Capture the cell that displays the provided text and extract its (X, Y) central coordinate. 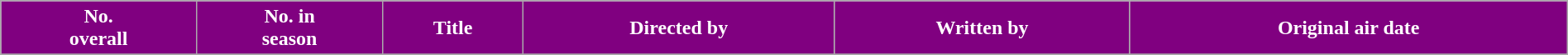
Original air date (1348, 28)
No.overall (99, 28)
No. inseason (289, 28)
Title (453, 28)
Directed by (678, 28)
Written by (982, 28)
